Find where the given text appears and provide that cell's center as [x, y] coordinate. 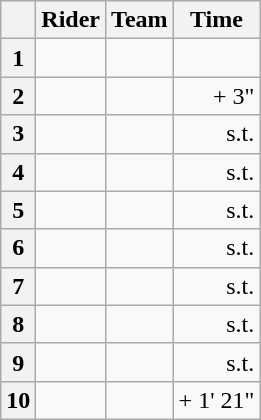
4 [18, 172]
Rider [71, 20]
5 [18, 210]
8 [18, 324]
9 [18, 362]
3 [18, 134]
Team [140, 20]
2 [18, 96]
+ 1' 21" [216, 400]
Time [216, 20]
1 [18, 58]
+ 3" [216, 96]
10 [18, 400]
7 [18, 286]
6 [18, 248]
